Pinpoint the cell where the given text exists, returning its [X, Y] midpoint coordinate. 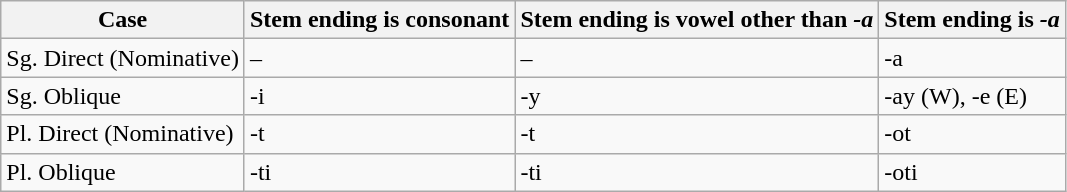
-a [972, 58]
Stem ending is -a [972, 20]
Case [123, 20]
-ay (W), -e (E) [972, 96]
Stem ending is consonant [379, 20]
-y [697, 96]
Pl. Direct (Nominative) [123, 134]
Sg. Oblique [123, 96]
Stem ending is vowel other than -a [697, 20]
-oti [972, 172]
Pl. Oblique [123, 172]
-ot [972, 134]
-i [379, 96]
Sg. Direct (Nominative) [123, 58]
